Extract the (x, y) coordinate from the center of the cell holding the provided text.  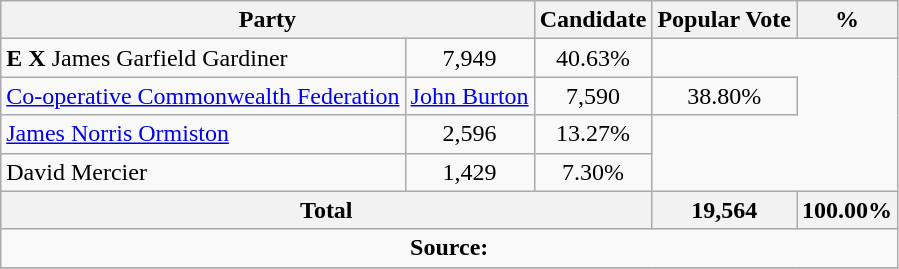
13.27% (593, 134)
David Mercier (203, 172)
100.00% (848, 210)
% (848, 20)
Source: (450, 248)
7.30% (593, 172)
19,564 (724, 210)
Total (326, 210)
38.80% (724, 96)
7,949 (470, 58)
Popular Vote (724, 20)
40.63% (593, 58)
Party (268, 20)
7,590 (593, 96)
Co-operative Commonwealth Federation (203, 96)
1,429 (470, 172)
E X James Garfield Gardiner (203, 58)
John Burton (470, 96)
2,596 (470, 134)
James Norris Ormiston (203, 134)
Candidate (593, 20)
